Output the (X, Y) coordinate of the center of the cell containing the given text.  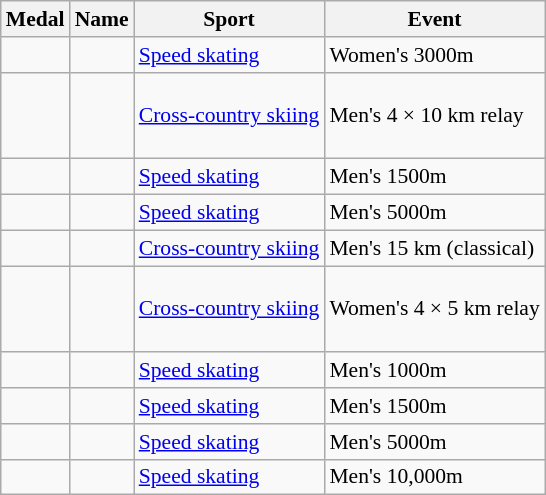
Event (434, 19)
Women's 4 × 5 km relay (434, 310)
Name (102, 19)
Medal (36, 19)
Men's 15 km (classical) (434, 248)
Men's 4 × 10 km relay (434, 116)
Men's 1000m (434, 371)
Women's 3000m (434, 55)
Men's 10,000m (434, 477)
Sport (230, 19)
